Find where the given text appears and provide that cell's center as [X, Y] coordinate. 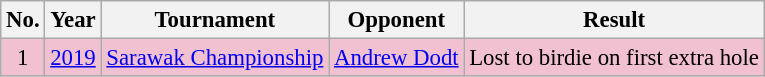
Opponent [396, 20]
Year [73, 20]
1 [23, 58]
Sarawak Championship [215, 58]
Andrew Dodt [396, 58]
Result [614, 20]
No. [23, 20]
Lost to birdie on first extra hole [614, 58]
Tournament [215, 20]
2019 [73, 58]
